Search for the cell housing the specified text and yield its (X, Y) center coordinate. 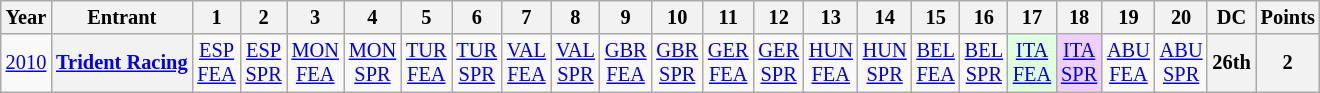
12 (778, 17)
11 (728, 17)
Trident Racing (122, 63)
19 (1128, 17)
BELFEA (936, 63)
ITASPR (1079, 63)
HUNFEA (831, 63)
4 (372, 17)
18 (1079, 17)
MONSPR (372, 63)
ESPSPR (264, 63)
GERFEA (728, 63)
ITAFEA (1032, 63)
7 (526, 17)
13 (831, 17)
Year (26, 17)
GERSPR (778, 63)
ESPFEA (216, 63)
MONFEA (316, 63)
VALSPR (576, 63)
2010 (26, 63)
14 (885, 17)
3 (316, 17)
Points (1288, 17)
10 (677, 17)
1 (216, 17)
VALFEA (526, 63)
20 (1182, 17)
26th (1231, 63)
6 (477, 17)
TURSPR (477, 63)
17 (1032, 17)
DC (1231, 17)
9 (626, 17)
8 (576, 17)
BELSPR (984, 63)
GBRSPR (677, 63)
16 (984, 17)
GBRFEA (626, 63)
TURFEA (426, 63)
ABUSPR (1182, 63)
ABUFEA (1128, 63)
15 (936, 17)
5 (426, 17)
Entrant (122, 17)
HUNSPR (885, 63)
